Find where the given text appears and provide that cell's center as [X, Y] coordinate. 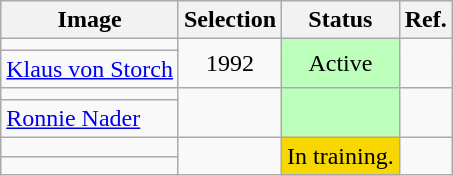
Image [90, 20]
In training. [341, 156]
Selection [230, 20]
Status [341, 20]
1992 [230, 64]
Ronnie Nader [90, 118]
Ref. [426, 20]
Klaus von Storch [90, 69]
Active [341, 64]
